From the cell containing the given text, extract its center point as [x, y] coordinate. 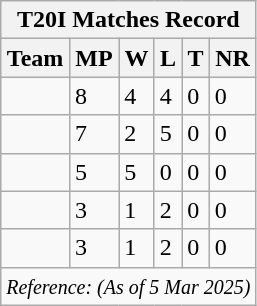
7 [94, 134]
W [137, 58]
Team [36, 58]
Reference: (As of 5 Mar 2025) [128, 286]
NR [232, 58]
8 [94, 96]
MP [94, 58]
T [196, 58]
L [168, 58]
T20I Matches Record [128, 20]
